From the cell containing the given text, extract its center point as [X, Y] coordinate. 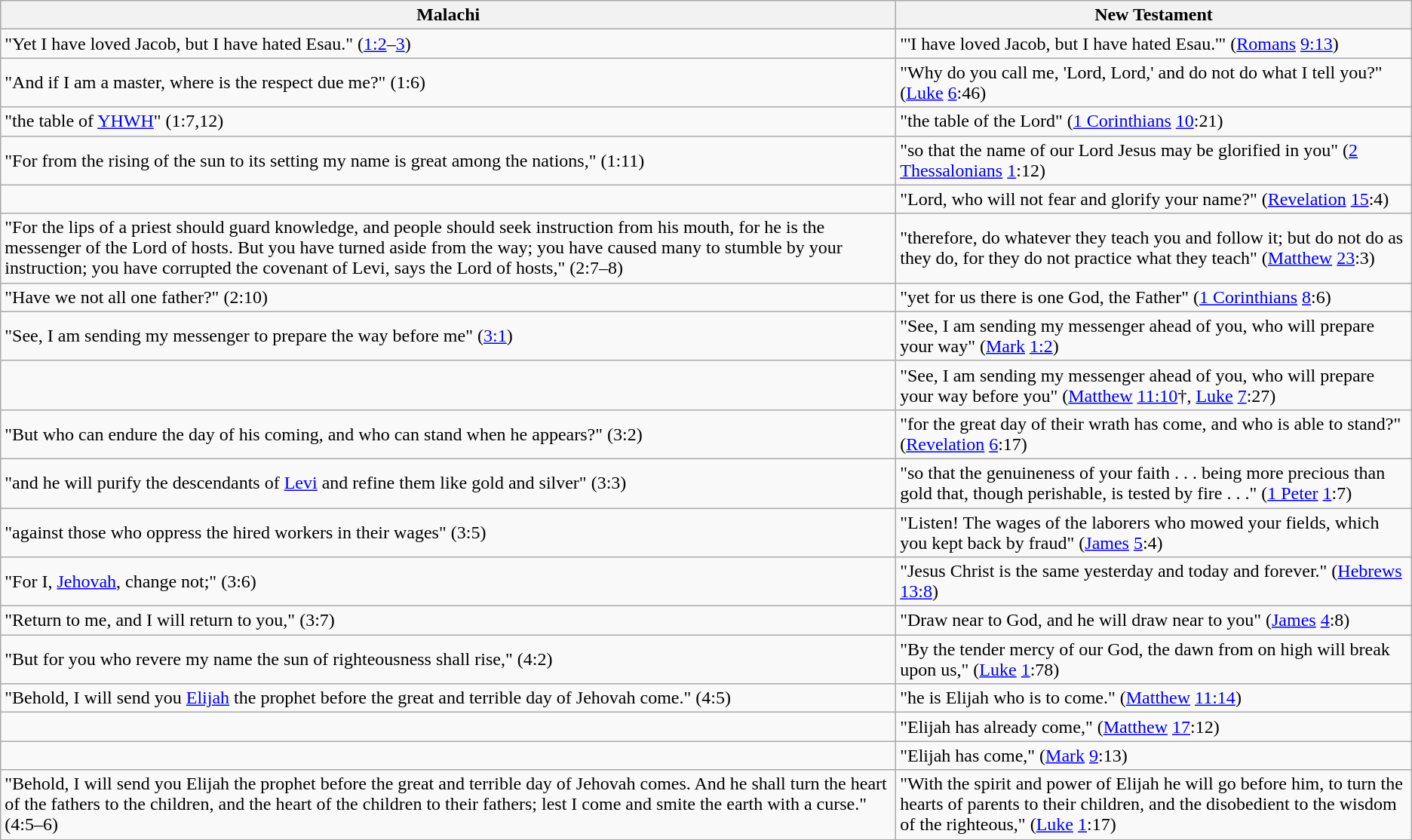
"Listen! The wages of the laborers who mowed your fields, which you kept back by fraud" (James 5:4) [1154, 532]
"But who can endure the day of his coming, and who can stand when he appears?" (3:2) [448, 434]
"Elijah has already come," (Matthew 17:12) [1154, 727]
"'I have loved Jacob, but I have hated Esau.'" (Romans 9:13) [1154, 44]
"But for you who revere my name the sun of righteousness shall rise," (4:2) [448, 659]
"therefore, do whatever they teach you and follow it; but do not do as they do, for they do not practice what they teach" (Matthew 23:3) [1154, 248]
"Yet I have loved Jacob, but I have hated Esau." (1:2–3) [448, 44]
"Jesus Christ is the same yesterday and today and forever." (Hebrews 13:8) [1154, 582]
"against those who oppress the hired workers in their wages" (3:5) [448, 532]
"See, I am sending my messenger to prepare the way before me" (3:1) [448, 336]
New Testament [1154, 15]
"By the tender mercy of our God, the dawn from on high will break upon us," (Luke 1:78) [1154, 659]
"Behold, I will send you Elijah the prophet before the great and terrible day of Jehovah come." (4:5) [448, 698]
"Return to me, and I will return to you," (3:7) [448, 621]
"See, I am sending my messenger ahead of you, who will prepare your way before you" (Matthew 11:10†, Luke 7:27) [1154, 385]
"See, I am sending my messenger ahead of you, who will prepare your way" (Mark 1:2) [1154, 336]
"For from the rising of the sun to its setting my name is great among the nations," (1:11) [448, 160]
"the table of YHWH" (1:7,12) [448, 121]
"Have we not all one father?" (2:10) [448, 297]
"Lord, who will not fear and glorify your name?" (Revelation 15:4) [1154, 199]
"Why do you call me, 'Lord, Lord,' and do not do what I tell you?" (Luke 6:46) [1154, 83]
"yet for us there is one God, the Father" (1 Corinthians 8:6) [1154, 297]
"and he will purify the descendants of Levi and refine them like gold and silver" (3:3) [448, 483]
"he is Elijah who is to come." (Matthew 11:14) [1154, 698]
"For I, Jehovah, change not;" (3:6) [448, 582]
"so that the genuineness of your faith . . . being more precious than gold that, though perishable, is tested by fire . . ." (1 Peter 1:7) [1154, 483]
"for the great day of their wrath has come, and who is able to stand?" (Revelation 6:17) [1154, 434]
"so that the name of our Lord Jesus may be glorified in you" (2 Thessalonians 1:12) [1154, 160]
"the table of the Lord" (1 Corinthians 10:21) [1154, 121]
Malachi [448, 15]
"Draw near to God, and he will draw near to you" (James 4:8) [1154, 621]
"Elijah has come," (Mark 9:13) [1154, 756]
"And if I am a master, where is the respect due me?" (1:6) [448, 83]
